Output the [x, y] coordinate of the center of the cell containing the given text.  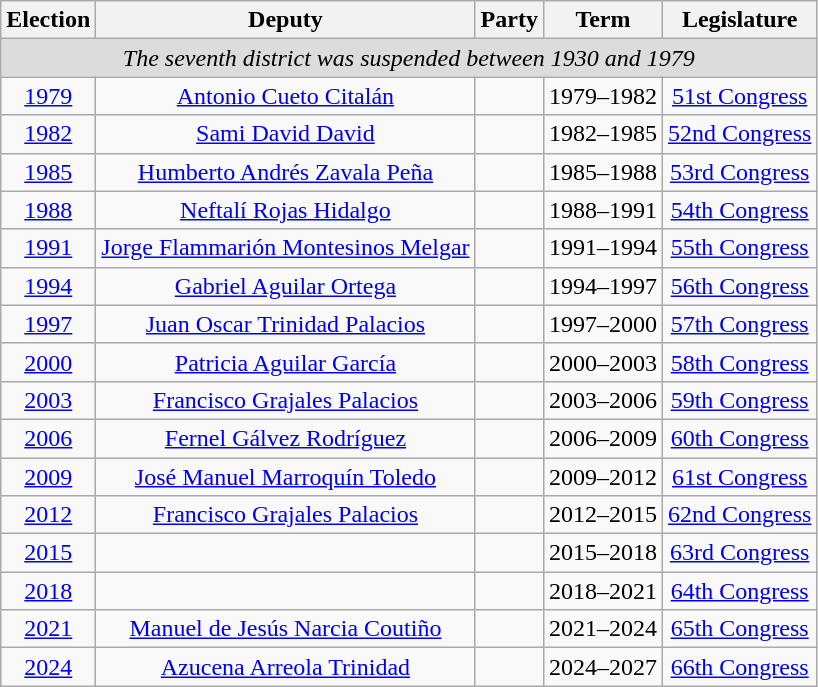
Sami David David [286, 134]
2006 [48, 438]
51st Congress [739, 96]
Azucena Arreola Trinidad [286, 667]
2000–2003 [602, 362]
2003–2006 [602, 400]
1994–1997 [602, 286]
2021–2024 [602, 629]
53rd Congress [739, 172]
52nd Congress [739, 134]
1985 [48, 172]
Term [602, 20]
60th Congress [739, 438]
55th Congress [739, 248]
Neftalí Rojas Hidalgo [286, 210]
Patricia Aguilar García [286, 362]
54th Congress [739, 210]
1988 [48, 210]
2006–2009 [602, 438]
Election [48, 20]
2024 [48, 667]
1997–2000 [602, 324]
2012–2015 [602, 515]
1997 [48, 324]
59th Congress [739, 400]
2021 [48, 629]
2018–2021 [602, 591]
1991 [48, 248]
Fernel Gálvez Rodríguez [286, 438]
Gabriel Aguilar Ortega [286, 286]
2003 [48, 400]
1991–1994 [602, 248]
2015–2018 [602, 553]
2015 [48, 553]
61st Congress [739, 477]
64th Congress [739, 591]
Party [509, 20]
2000 [48, 362]
62nd Congress [739, 515]
65th Congress [739, 629]
58th Congress [739, 362]
Humberto Andrés Zavala Peña [286, 172]
1982 [48, 134]
Legislature [739, 20]
1982–1985 [602, 134]
57th Congress [739, 324]
1988–1991 [602, 210]
2009–2012 [602, 477]
Manuel de Jesús Narcia Coutiño [286, 629]
José Manuel Marroquín Toledo [286, 477]
Deputy [286, 20]
Jorge Flammarión Montesinos Melgar [286, 248]
Juan Oscar Trinidad Palacios [286, 324]
1985–1988 [602, 172]
66th Congress [739, 667]
63rd Congress [739, 553]
Antonio Cueto Citalán [286, 96]
The seventh district was suspended between 1930 and 1979 [409, 58]
56th Congress [739, 286]
2009 [48, 477]
1994 [48, 286]
2012 [48, 515]
1979–1982 [602, 96]
1979 [48, 96]
2024–2027 [602, 667]
2018 [48, 591]
